Pinpoint the cell where the given text exists, returning its (X, Y) midpoint coordinate. 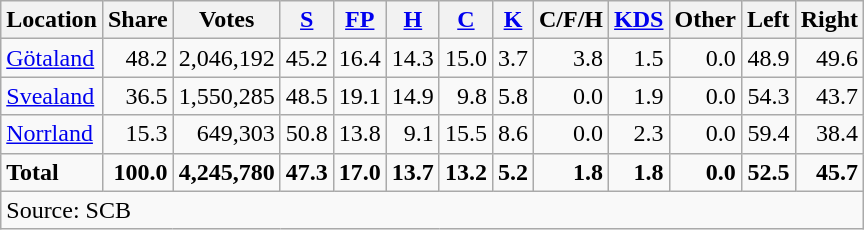
52.5 (768, 172)
Location (52, 20)
45.7 (829, 172)
3.8 (572, 58)
Share (138, 20)
19.1 (360, 96)
Left (768, 20)
H (412, 20)
15.0 (466, 58)
649,303 (226, 134)
49.6 (829, 58)
14.9 (412, 96)
KDS (639, 20)
15.5 (466, 134)
Right (829, 20)
K (512, 20)
FP (360, 20)
1.9 (639, 96)
S (306, 20)
5.2 (512, 172)
47.3 (306, 172)
17.0 (360, 172)
45.2 (306, 58)
13.8 (360, 134)
1,550,285 (226, 96)
8.6 (512, 134)
1.5 (639, 58)
38.4 (829, 134)
Total (52, 172)
50.8 (306, 134)
Norrland (52, 134)
5.8 (512, 96)
48.5 (306, 96)
54.3 (768, 96)
9.8 (466, 96)
C (466, 20)
59.4 (768, 134)
100.0 (138, 172)
16.4 (360, 58)
15.3 (138, 134)
48.9 (768, 58)
2.3 (639, 134)
3.7 (512, 58)
4,245,780 (226, 172)
Source: SCB (432, 210)
43.7 (829, 96)
Götaland (52, 58)
48.2 (138, 58)
36.5 (138, 96)
Svealand (52, 96)
13.7 (412, 172)
14.3 (412, 58)
2,046,192 (226, 58)
Votes (226, 20)
13.2 (466, 172)
Other (705, 20)
C/F/H (572, 20)
9.1 (412, 134)
